Return [x, y] of the center of cell containing provided text 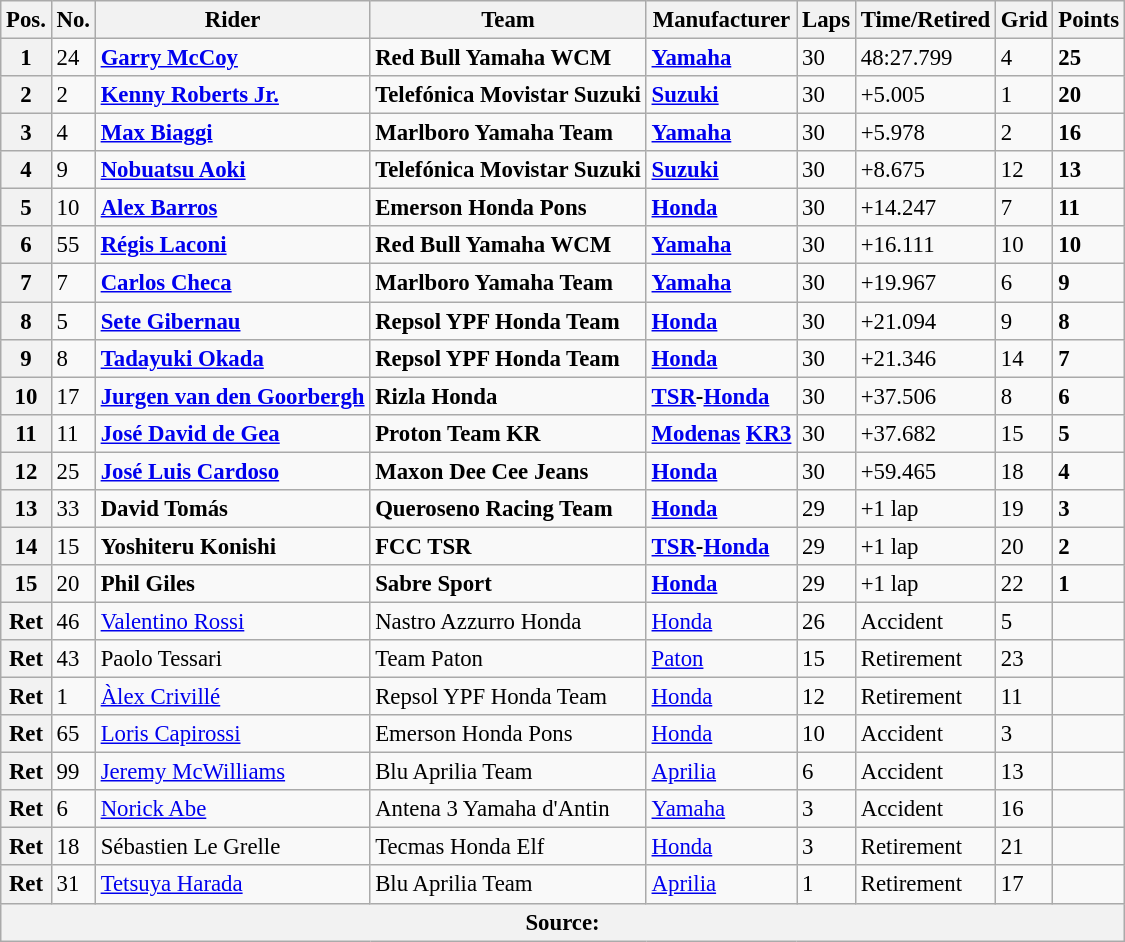
Maxon Dee Cee Jeans [508, 471]
Garry McCoy [232, 58]
Team Paton [508, 659]
Queroseno Racing Team [508, 509]
Rider [232, 20]
Tadayuki Okada [232, 358]
19 [1024, 509]
Sébastien Le Grelle [232, 847]
Pos. [26, 20]
Nastro Azzurro Honda [508, 621]
+37.682 [925, 433]
43 [73, 659]
Alex Barros [232, 208]
Source: [563, 922]
31 [73, 885]
Time/Retired [925, 20]
Tetsuya Harada [232, 885]
65 [73, 734]
+21.094 [925, 321]
Yoshiteru Konishi [232, 546]
24 [73, 58]
Àlex Crivillé [232, 697]
23 [1024, 659]
+21.346 [925, 358]
55 [73, 245]
46 [73, 621]
+37.506 [925, 396]
99 [73, 772]
Max Biaggi [232, 133]
Modenas KR3 [721, 433]
FCC TSR [508, 546]
33 [73, 509]
48:27.799 [925, 58]
Team [508, 20]
26 [826, 621]
Jeremy McWilliams [232, 772]
Loris Capirossi [232, 734]
José David de Gea [232, 433]
Nobuatsu Aoki [232, 170]
Points [1088, 20]
Carlos Checa [232, 283]
Tecmas Honda Elf [508, 847]
Paolo Tessari [232, 659]
21 [1024, 847]
José Luis Cardoso [232, 471]
Norick Abe [232, 809]
Sabre Sport [508, 584]
+16.111 [925, 245]
+5.978 [925, 133]
22 [1024, 584]
Valentino Rossi [232, 621]
Jurgen van den Goorbergh [232, 396]
Grid [1024, 20]
Rizla Honda [508, 396]
Proton Team KR [508, 433]
Sete Gibernau [232, 321]
Régis Laconi [232, 245]
+8.675 [925, 170]
Kenny Roberts Jr. [232, 95]
Antena 3 Yamaha d'Antin [508, 809]
Laps [826, 20]
+59.465 [925, 471]
Phil Giles [232, 584]
Manufacturer [721, 20]
+14.247 [925, 208]
+5.005 [925, 95]
David Tomás [232, 509]
Paton [721, 659]
+19.967 [925, 283]
No. [73, 20]
